Identify which cell holds the provided text, then report its (x, y) central coordinate. 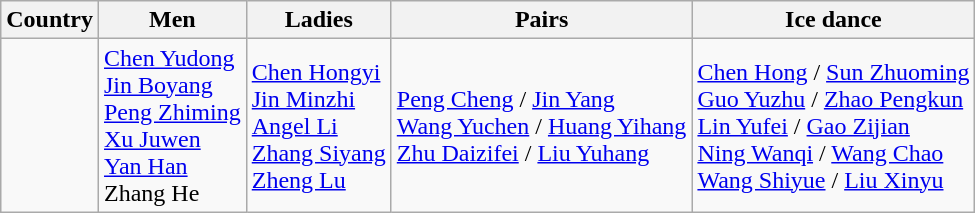
Ladies (318, 20)
Chen YudongJin BoyangPeng ZhimingXu JuwenYan HanZhang He (172, 126)
Country (50, 20)
Peng Cheng / Jin YangWang Yuchen / Huang YihangZhu Daizifei / Liu Yuhang (542, 126)
Chen HongyiJin MinzhiAngel LiZhang SiyangZheng Lu (318, 126)
Men (172, 20)
Chen Hong / Sun ZhuomingGuo Yuzhu / Zhao PengkunLin Yufei / Gao ZijianNing Wanqi / Wang ChaoWang Shiyue / Liu Xinyu (834, 126)
Ice dance (834, 20)
Pairs (542, 20)
